Output the [X, Y] coordinate of the center of the cell containing the given text.  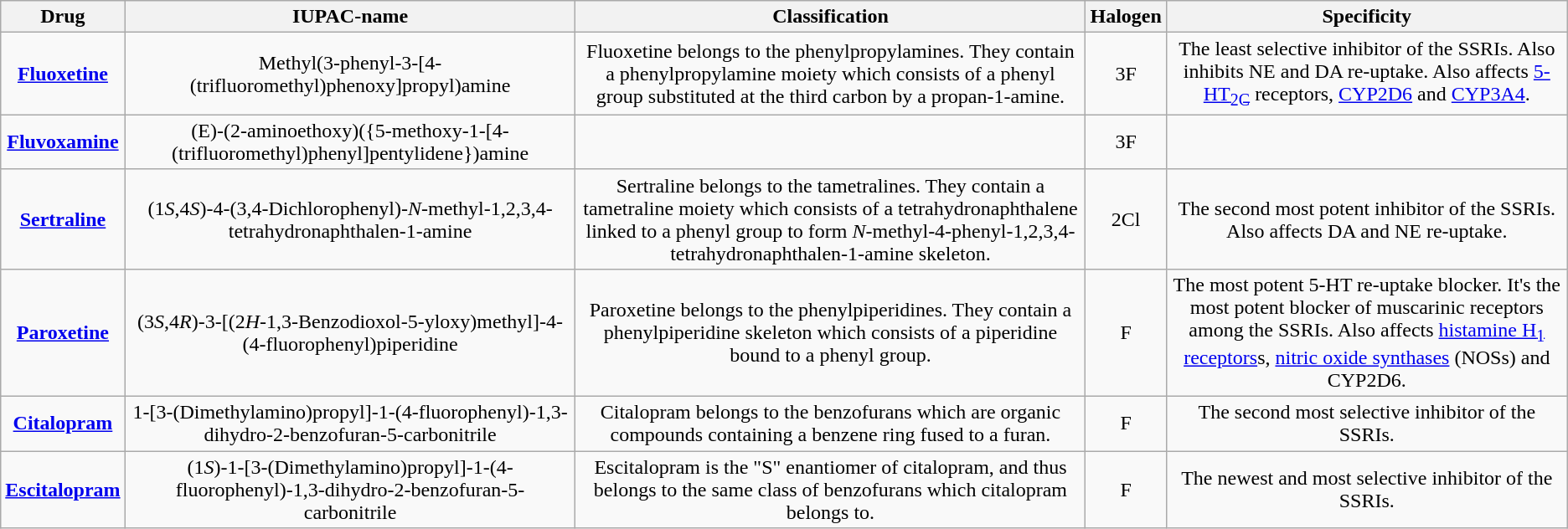
Drug [63, 17]
(1S)-1-[3-(Dimethylamino)propyl]-1-(4-fluorophenyl)-1,3-dihydro-2-benzofuran-5-carbonitrile [350, 490]
Citalopram [63, 424]
The second most selective inhibitor of the SSRIs. [1367, 424]
Halogen [1126, 17]
1-[3-(Dimethylamino)propyl]-1-(4-fluorophenyl)-1,3-dihydro-2-benzofuran-5-carbonitrile [350, 424]
Fluvoxamine [63, 142]
(E)-(2-aminoethoxy)({5-methoxy-1-[4-(trifluoromethyl)phenyl]pentylidene})amine [350, 142]
(3S,4R)-3-[(2H-1,3-Benzodioxol-5-yloxy)methyl]-4-(4-fluorophenyl)piperidine [350, 332]
2Cl [1126, 219]
Methyl(3-phenyl-3-[4-(trifluoromethyl)phenoxy]propyl)amine [350, 74]
Fluoxetine [63, 74]
(1S,4S)-4-(3,4-Dichlorophenyl)-N-methyl-1,2,3,4-tetrahydronaphthalen-1-amine [350, 219]
Citalopram belongs to the benzofurans which are organic compounds containing a benzene ring fused to a furan. [831, 424]
Escitalopram [63, 490]
The second most potent inhibitor of the SSRIs. Also affects DA and NE re-uptake. [1367, 219]
The newest and most selective inhibitor of the SSRIs. [1367, 490]
Specificity [1367, 17]
IUPAC-name [350, 17]
Paroxetine [63, 332]
Sertraline [63, 219]
Escitalopram is the "S" enantiomer of citalopram, and thus belongs to the same class of benzofurans which citalopram belongs to. [831, 490]
Paroxetine belongs to the phenylpiperidines. They contain a phenylpiperidine skeleton which consists of a piperidine bound to a phenyl group. [831, 332]
Classification [831, 17]
The least selective inhibitor of the SSRIs. Also inhibits NE and DA re-uptake. Also affects 5-HT2C receptors, CYP2D6 and CYP3A4. [1367, 74]
